Capture the cell that displays the provided text and extract its [x, y] central coordinate. 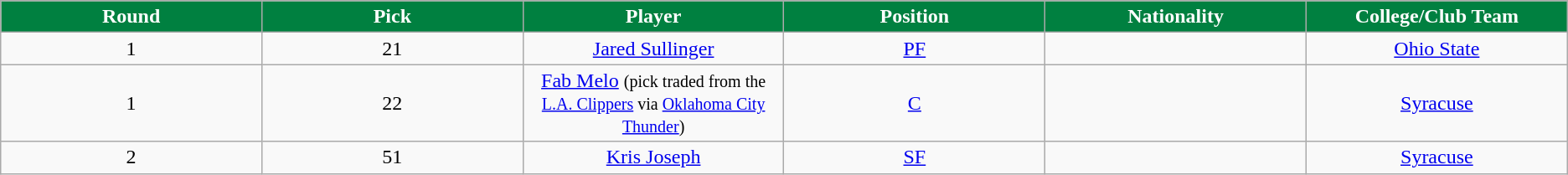
2 [132, 157]
Player [653, 17]
Jared Sullinger [653, 49]
Position [915, 17]
22 [392, 103]
Nationality [1176, 17]
51 [392, 157]
PF [915, 49]
Round [132, 17]
C [915, 103]
Pick [392, 17]
Kris Joseph [653, 157]
21 [392, 49]
Fab Melo (pick traded from the L.A. Clippers via Oklahoma City Thunder) [653, 103]
SF [915, 157]
Ohio State [1436, 49]
College/Club Team [1436, 17]
